Determine the [x, y] coordinate at the center of the cell enclosing the given text.  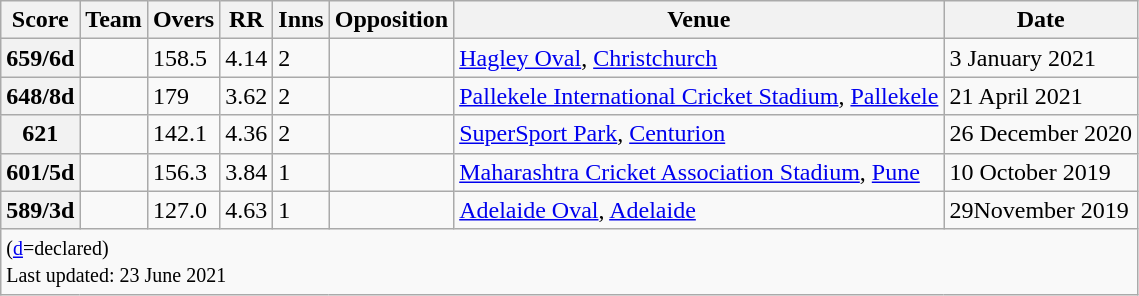
(d=declared)Last updated: 23 June 2021 [570, 262]
Venue [699, 20]
648/8d [40, 96]
26 December 2020 [1041, 134]
158.5 [183, 58]
179 [183, 96]
127.0 [183, 210]
Team [114, 20]
3.84 [246, 172]
659/6d [40, 58]
601/5d [40, 172]
Adelaide Oval, Adelaide [699, 210]
Score [40, 20]
4.14 [246, 58]
156.3 [183, 172]
21 April 2021 [1041, 96]
Opposition [391, 20]
3.62 [246, 96]
Date [1041, 20]
589/3d [40, 210]
621 [40, 134]
Hagley Oval, Christchurch [699, 58]
Inns [301, 20]
Maharashtra Cricket Association Stadium, Pune [699, 172]
RR [246, 20]
29November 2019 [1041, 210]
SuperSport Park, Centurion [699, 134]
Pallekele International Cricket Stadium, Pallekele [699, 96]
142.1 [183, 134]
4.36 [246, 134]
10 October 2019 [1041, 172]
Overs [183, 20]
3 January 2021 [1041, 58]
4.63 [246, 210]
